For the text-containing cell, return its midpoint in (X, Y) coordinate format. 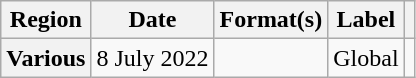
Region (46, 20)
8 July 2022 (152, 58)
Various (46, 58)
Label (366, 20)
Global (366, 58)
Format(s) (271, 20)
Date (152, 20)
